Identify which cell holds the provided text, then report its [X, Y] central coordinate. 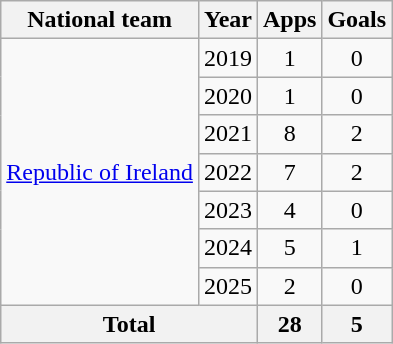
Goals [357, 20]
National team [100, 20]
2020 [228, 96]
2025 [228, 286]
7 [289, 172]
Republic of Ireland [100, 172]
2023 [228, 210]
2021 [228, 134]
Year [228, 20]
Apps [289, 20]
2024 [228, 248]
2022 [228, 172]
8 [289, 134]
Total [130, 324]
2019 [228, 58]
28 [289, 324]
4 [289, 210]
